Capture the cell that displays the provided text and extract its (x, y) central coordinate. 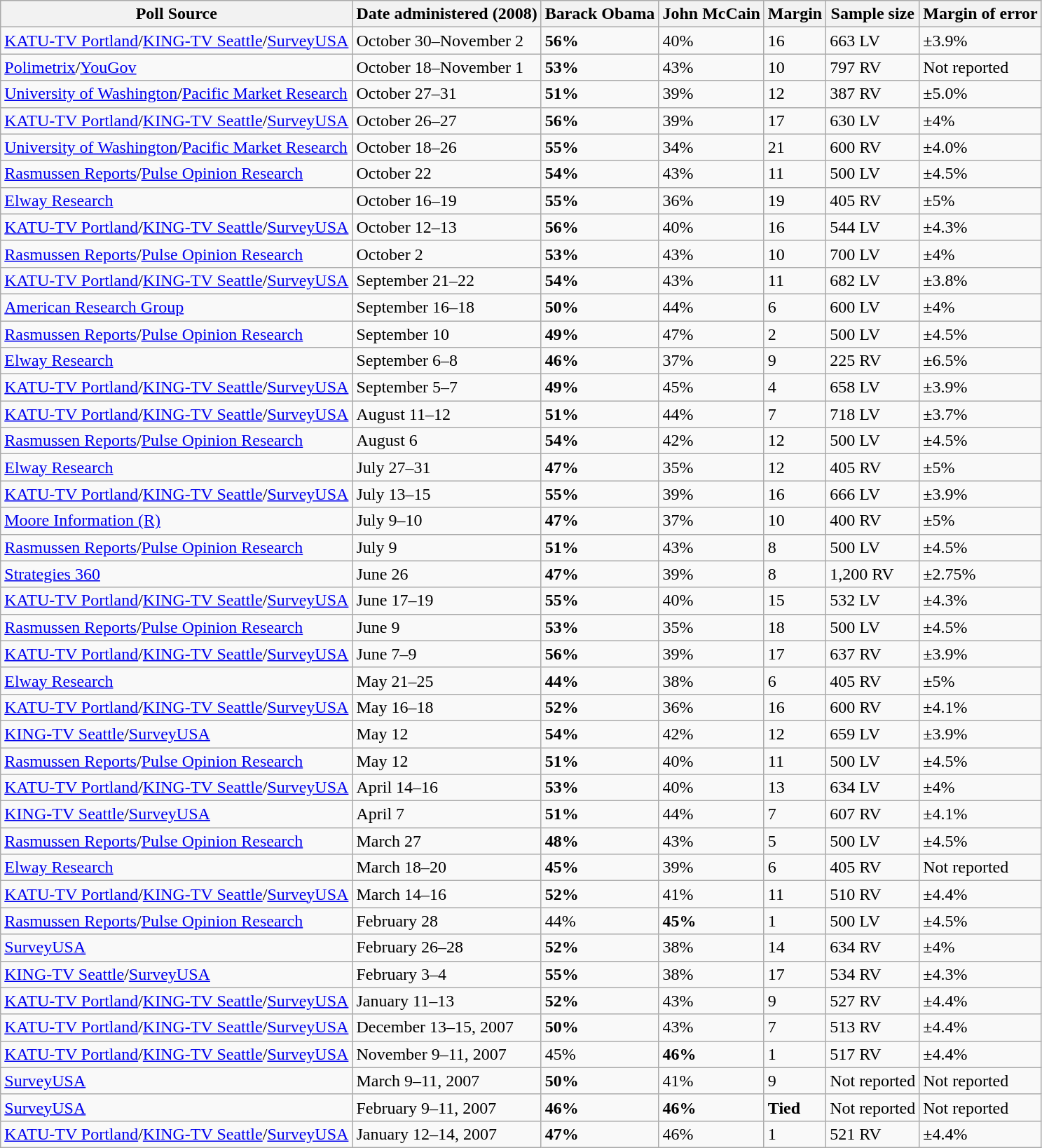
October 2 (447, 254)
March 14–16 (447, 894)
May 21–25 (447, 681)
534 RV (873, 974)
630 LV (873, 121)
510 RV (873, 894)
15 (795, 601)
December 13–15, 2007 (447, 1027)
April 14–16 (447, 788)
February 26–28 (447, 948)
February 3–4 (447, 974)
666 LV (873, 494)
November 9–11, 2007 (447, 1054)
±4.0% (981, 147)
June 7–9 (447, 654)
September 10 (447, 334)
Barack Obama (600, 14)
637 RV (873, 654)
June 9 (447, 627)
600 LV (873, 307)
48% (600, 841)
±2.75% (981, 574)
August 6 (447, 441)
September 6–8 (447, 361)
January 11–13 (447, 1001)
521 RV (873, 1134)
387 RV (873, 94)
517 RV (873, 1054)
October 18–November 1 (447, 67)
September 5–7 (447, 388)
October 27–31 (447, 94)
634 LV (873, 788)
October 22 (447, 174)
Margin (795, 14)
±5.0% (981, 94)
34% (711, 147)
October 30–November 2 (447, 41)
September 16–18 (447, 307)
February 28 (447, 921)
659 LV (873, 734)
700 LV (873, 254)
Polimetrix/YouGov (177, 67)
July 13–15 (447, 494)
June 17–19 (447, 601)
527 RV (873, 1001)
Sample size (873, 14)
October 16–19 (447, 200)
Margin of error (981, 14)
Poll Source (177, 14)
February 9–11, 2007 (447, 1107)
13 (795, 788)
Strategies 360 (177, 574)
2 (795, 334)
532 LV (873, 601)
544 LV (873, 227)
October 12–13 (447, 227)
John McCain (711, 14)
4 (795, 388)
June 26 (447, 574)
March 9–11, 2007 (447, 1081)
October 18–26 (447, 147)
±3.8% (981, 280)
634 RV (873, 948)
Moore Information (R) (177, 521)
July 27–31 (447, 467)
513 RV (873, 1027)
September 21–22 (447, 280)
5 (795, 841)
April 7 (447, 814)
July 9 (447, 547)
797 RV (873, 67)
October 26–27 (447, 121)
18 (795, 627)
663 LV (873, 41)
607 RV (873, 814)
July 9–10 (447, 521)
400 RV (873, 521)
21 (795, 147)
March 27 (447, 841)
718 LV (873, 414)
682 LV (873, 280)
19 (795, 200)
May 16–18 (447, 707)
±3.7% (981, 414)
658 LV (873, 388)
14 (795, 948)
±6.5% (981, 361)
January 12–14, 2007 (447, 1134)
225 RV (873, 361)
1,200 RV (873, 574)
March 18–20 (447, 868)
American Research Group (177, 307)
August 11–12 (447, 414)
Date administered (2008) (447, 14)
Tied (795, 1107)
